Detect which cell encompasses the target text, then output its (X, Y) center coordinate. 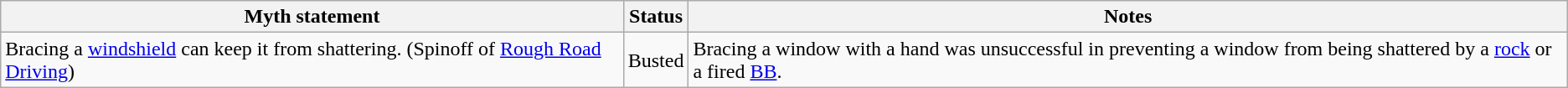
Bracing a windshield can keep it from shattering. (Spinoff of Rough Road Driving) (312, 60)
Notes (1127, 17)
Myth statement (312, 17)
Status (656, 17)
Busted (656, 60)
Bracing a window with a hand was unsuccessful in preventing a window from being shattered by a rock or a fired BB. (1127, 60)
